Capture the cell that displays the provided text and extract its [X, Y] central coordinate. 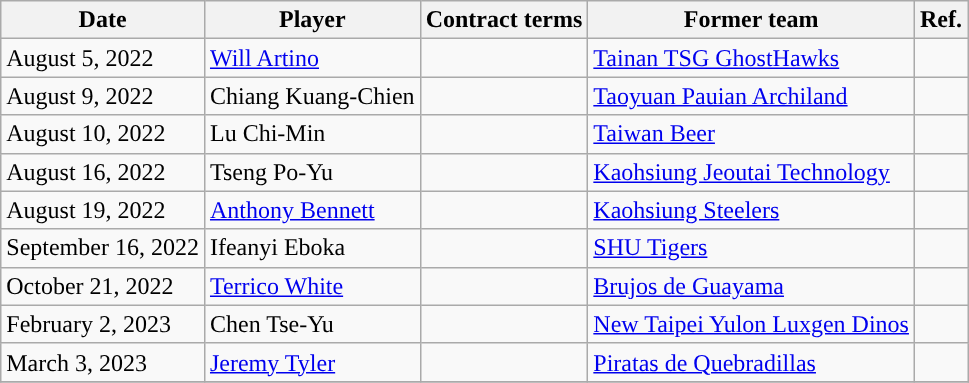
Lu Chi-Min [312, 134]
Ifeanyi Eboka [312, 248]
Player [312, 20]
Former team [752, 20]
Terrico White [312, 286]
March 3, 2023 [103, 362]
Date [103, 20]
Contract terms [504, 20]
Taoyuan Pauian Archiland [752, 96]
August 5, 2022 [103, 58]
Anthony Bennett [312, 210]
September 16, 2022 [103, 248]
February 2, 2023 [103, 324]
August 10, 2022 [103, 134]
October 21, 2022 [103, 286]
Chen Tse-Yu [312, 324]
Piratas de Quebradillas [752, 362]
Will Artino [312, 58]
Chiang Kuang-Chien [312, 96]
Ref. [940, 20]
Kaohsiung Steelers [752, 210]
Kaohsiung Jeoutai Technology [752, 172]
New Taipei Yulon Luxgen Dinos [752, 324]
SHU Tigers [752, 248]
August 19, 2022 [103, 210]
August 9, 2022 [103, 96]
Taiwan Beer [752, 134]
Brujos de Guayama [752, 286]
August 16, 2022 [103, 172]
Jeremy Tyler [312, 362]
Tseng Po-Yu [312, 172]
Tainan TSG GhostHawks [752, 58]
